Search for the cell housing the specified text and yield its (X, Y) center coordinate. 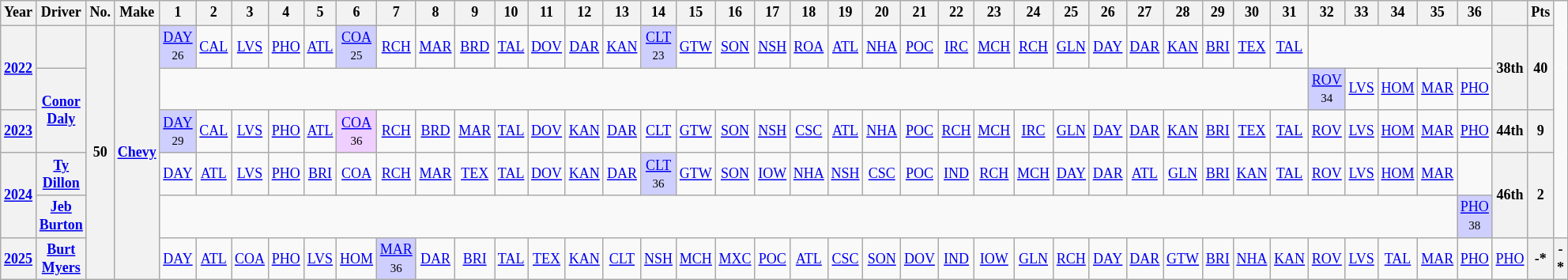
Pts (1541, 13)
2025 (19, 259)
1 (178, 13)
Conor Daly (61, 111)
CLT23 (659, 47)
COA36 (357, 131)
40 (1541, 68)
11 (547, 13)
31 (1290, 13)
13 (622, 13)
34 (1397, 13)
15 (695, 13)
12 (584, 13)
7 (396, 13)
MXC (735, 259)
10 (511, 13)
16 (735, 13)
4 (286, 13)
Chevy (137, 153)
21 (920, 13)
5 (320, 13)
3 (250, 13)
CLT36 (659, 174)
32 (1326, 13)
17 (773, 13)
50 (100, 153)
22 (956, 13)
36 (1475, 13)
2022 (19, 68)
Burt Myers (61, 259)
29 (1217, 13)
ROV34 (1326, 89)
30 (1252, 13)
35 (1438, 13)
25 (1071, 13)
Driver (61, 13)
Make (137, 13)
COA 25 (357, 47)
23 (994, 13)
38th (1510, 68)
MAR36 (396, 259)
26 (1108, 13)
DAY26 (178, 47)
Ty Dillon (61, 174)
24 (1034, 13)
27 (1144, 13)
Jeb Burton (61, 217)
2024 (19, 195)
46th (1510, 195)
19 (846, 13)
14 (659, 13)
2023 (19, 131)
6 (357, 13)
8 (435, 13)
No. (100, 13)
33 (1361, 13)
44th (1510, 131)
Year (19, 13)
18 (809, 13)
ROA (809, 47)
28 (1183, 13)
DAY29 (178, 131)
20 (882, 13)
PHO38 (1475, 217)
